Identify which cell holds the provided text, then report its [X, Y] central coordinate. 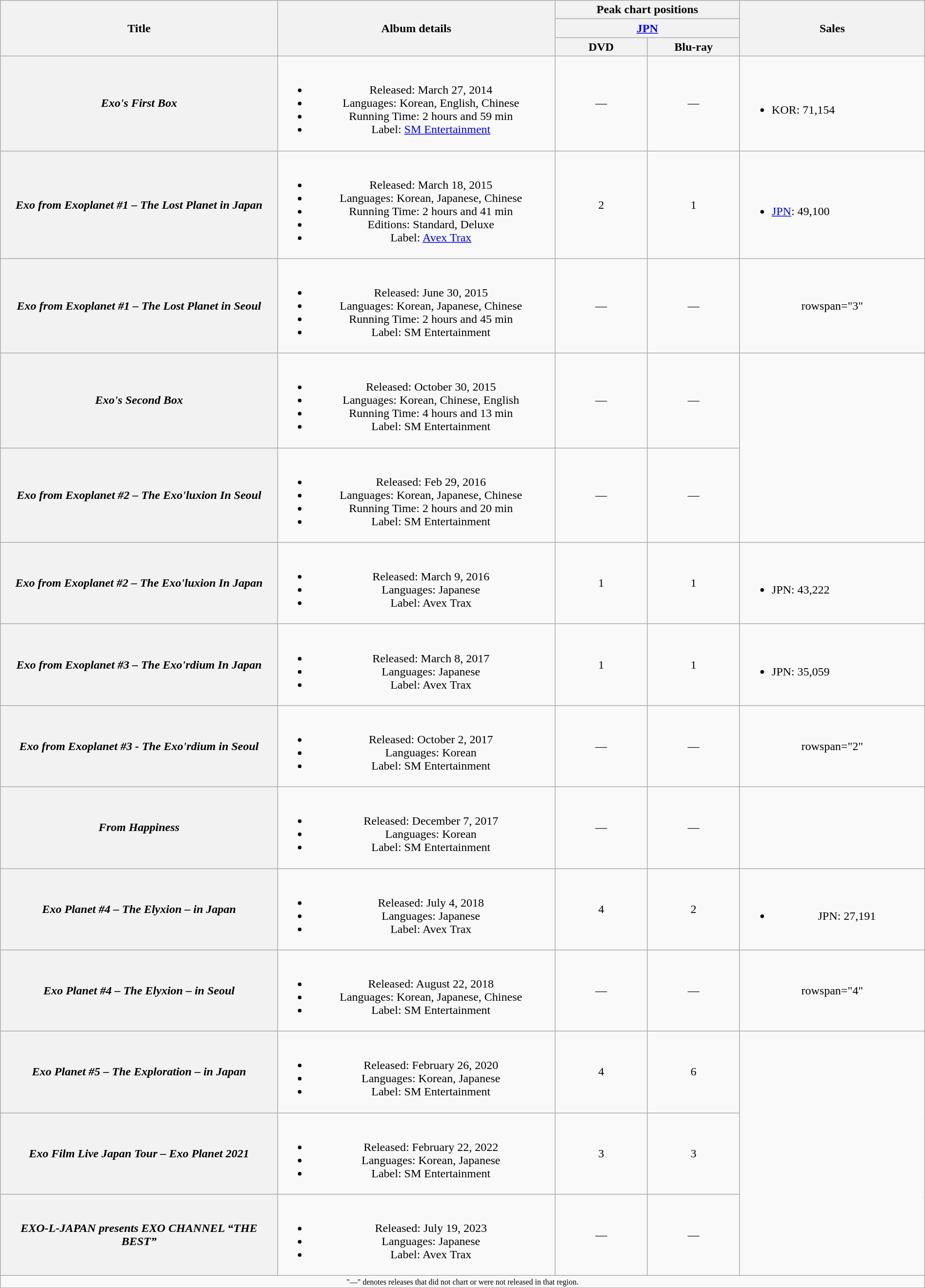
EXO-L-JAPAN presents EXO CHANNEL “THE BEST” [139, 1235]
JPN: 49,100 [832, 205]
Released: Feb 29, 2016Languages: Korean, Japanese, ChineseRunning Time: 2 hours and 20 minLabel: SM Entertainment [416, 495]
"—" denotes releases that did not chart or were not released in that region. [462, 1282]
JPN [647, 28]
rowspan="3" [832, 306]
Released: October 2, 2017Languages: KoreanLabel: SM Entertainment [416, 746]
JPN: 27,191 [832, 909]
Released: March 9, 2016Languages: JapaneseLabel: Avex Trax [416, 583]
DVD [601, 47]
Peak chart positions [647, 10]
JPN: 43,222 [832, 583]
Released: March 8, 2017Languages: JapaneseLabel: Avex Trax [416, 664]
Released: December 7, 2017Languages: KoreanLabel: SM Entertainment [416, 827]
rowspan="4" [832, 991]
Released: February 22, 2022Languages: Korean, JapaneseLabel: SM Entertainment [416, 1154]
Title [139, 28]
Exo from Exoplanet #3 - The Exo'rdium in Seoul [139, 746]
Exo Planet #5 – The Exploration – in Japan [139, 1072]
Exo from Exoplanet #2 – The Exo'luxion In Seoul [139, 495]
Exo's First Box [139, 103]
Exo from Exoplanet #3 – The Exo'rdium In Japan [139, 664]
Released: July 4, 2018Languages: JapaneseLabel: Avex Trax [416, 909]
Exo from Exoplanet #1 – The Lost Planet in Seoul [139, 306]
Released: August 22, 2018Languages: Korean, Japanese, ChineseLabel: SM Entertainment [416, 991]
Released: February 26, 2020Languages: Korean, JapaneseLabel: SM Entertainment [416, 1072]
Released: July 19, 2023Languages: JapaneseLabel: Avex Trax [416, 1235]
6 [694, 1072]
Exo from Exoplanet #1 – The Lost Planet in Japan [139, 205]
Released: June 30, 2015Languages: Korean, Japanese, ChineseRunning Time: 2 hours and 45 minLabel: SM Entertainment [416, 306]
KOR: 71,154 [832, 103]
Exo's Second Box [139, 400]
Exo from Exoplanet #2 – The Exo'luxion In Japan [139, 583]
JPN: 35,059 [832, 664]
Sales [832, 28]
Blu-ray [694, 47]
Exo Planet #4 – The Elyxion – in Seoul [139, 991]
Released: March 27, 2014Languages: Korean, English, ChineseRunning Time: 2 hours and 59 minLabel: SM Entertainment [416, 103]
Exo Film Live Japan Tour – Exo Planet 2021 [139, 1154]
From Happiness [139, 827]
Released: March 18, 2015Languages: Korean, Japanese, ChineseRunning Time: 2 hours and 41 minEditions: Standard, DeluxeLabel: Avex Trax [416, 205]
Exo Planet #4 – The Elyxion – in Japan [139, 909]
Album details [416, 28]
rowspan="2" [832, 746]
Released: October 30, 2015Languages: Korean, Chinese, EnglishRunning Time: 4 hours and 13 minLabel: SM Entertainment [416, 400]
